Search for the cell housing the specified text and yield its (X, Y) center coordinate. 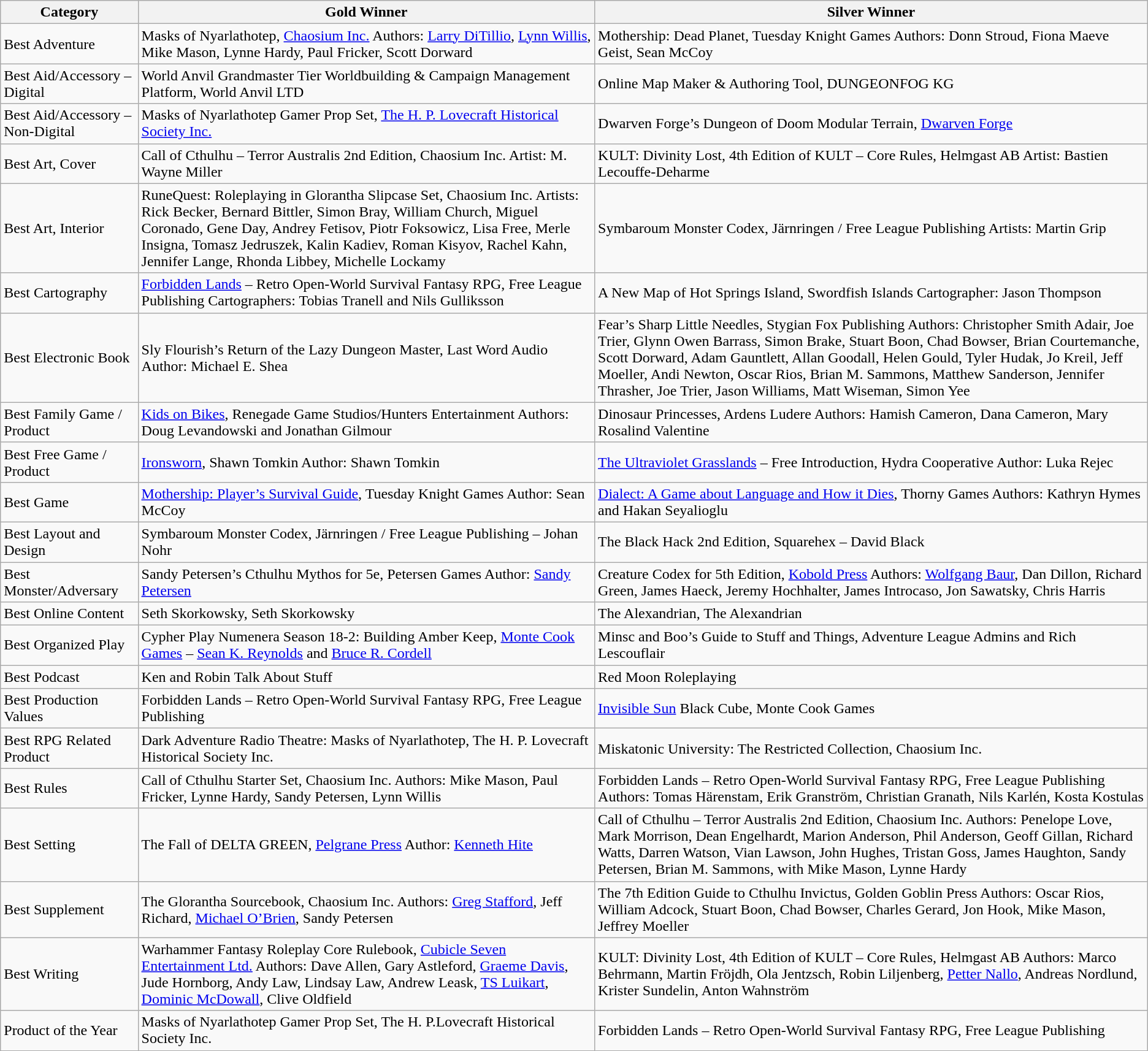
Best Podcast (69, 677)
Best Organized Play (69, 645)
Sly Flourish’s Return of the Lazy Dungeon Master, Last Word Audio Author: Michael E. Shea (367, 357)
Category (69, 12)
Dialect: A Game about Language and How it Dies, Thorny Games Authors: Kathryn Hymes and Hakan Seyalioglu (871, 502)
Gold Winner (367, 12)
Minsc and Boo’s Guide to Stuff and Things, Adventure League Admins and Rich Lescouflair (871, 645)
Miskatonic University: The Restricted Collection, Chaosium Inc. (871, 748)
Mothership: Player’s Survival Guide, Tuesday Knight Games Author: Sean McCoy (367, 502)
Masks of Nyarlathotep Gamer Prop Set, The H. P. Lovecraft Historical Society Inc. (367, 124)
The Fall of DELTA GREEN, Pelgrane Press Author: Kenneth Hite (367, 845)
Best Supplement (69, 909)
Best Monster/Adversary (69, 581)
The Alexandrian, The Alexandrian (871, 614)
Best Game (69, 502)
Best Family Game / Product (69, 422)
Seth Skorkowsky, Seth Skorkowsky (367, 614)
Silver Winner (871, 12)
The Glorantha Sourcebook, Chaosium Inc. Authors: Greg Stafford, Jeff Richard, Michael O’Brien, Sandy Petersen (367, 909)
KULT: Divinity Lost, 4th Edition of KULT – Core Rules, Helmgast AB Artist: Bastien Lecouffe-Deharme (871, 163)
Online Map Maker & Authoring Tool, DUNGEONFOG KG (871, 83)
Symbaroum Monster Codex, Järnringen / Free League Publishing – Johan Nohr (367, 542)
Dark Adventure Radio Theatre: Masks of Nyarlathotep, The H. P. Lovecraft Historical Society Inc. (367, 748)
The Ultraviolet Grasslands – Free Introduction, Hydra Cooperative Author: Luka Rejec (871, 462)
Best Art, Cover (69, 163)
Product of the Year (69, 1030)
Dinosaur Princesses, Ardens Ludere Authors: Hamish Cameron, Dana Cameron, Mary Rosalind Valentine (871, 422)
Sandy Petersen’s Cthulhu Mythos for 5e, Petersen Games Author: Sandy Petersen (367, 581)
Best Free Game / Product (69, 462)
Symbaroum Monster Codex, Järnringen / Free League Publishing Artists: Martin Grip (871, 228)
Best Production Values (69, 709)
Best Online Content (69, 614)
Masks of Nyarlathotep Gamer Prop Set, The H. P.Lovecraft Historical Society Inc. (367, 1030)
Best Electronic Book (69, 357)
Forbidden Lands – Retro Open-World Survival Fantasy RPG, Free League Publishing Cartographers: Tobias Tranell and Nils Gulliksson (367, 293)
Best Rules (69, 789)
Ironsworn, Shawn Tomkin Author: Shawn Tomkin (367, 462)
Best Adventure (69, 44)
Best Art, Interior (69, 228)
Call of Cthulhu Starter Set, Chaosium Inc. Authors: Mike Mason, Paul Fricker, Lynne Hardy, Sandy Petersen, Lynn Willis (367, 789)
Ken and Robin Talk About Stuff (367, 677)
Kids on Bikes, Renegade Game Studios/Hunters Entertainment Authors: Doug Levandowski and Jonathan Gilmour (367, 422)
A New Map of Hot Springs Island, Swordfish Islands Cartographer: Jason Thompson (871, 293)
Cypher Play Numenera Season 18-2: Building Amber Keep, Monte Cook Games – Sean K. Reynolds and Bruce R. Cordell (367, 645)
Dwarven Forge’s Dungeon of Doom Modular Terrain, Dwarven Forge (871, 124)
Red Moon Roleplaying (871, 677)
Call of Cthulhu – Terror Australis 2nd Edition, Chaosium Inc. Artist: M. Wayne Miller (367, 163)
Best Aid/Accessory – Digital (69, 83)
Masks of Nyarlathotep, Chaosium Inc. Authors: Larry DiTillio, Lynn Willis, Mike Mason, Lynne Hardy, Paul Fricker, Scott Dorward (367, 44)
Best Writing (69, 974)
The Black Hack 2nd Edition, Squarehex – David Black (871, 542)
Best Layout and Design (69, 542)
Best RPG Related Product (69, 748)
Best Aid/Accessory – Non-Digital (69, 124)
World Anvil Grandmaster Tier Worldbuilding & Campaign Management Platform, World Anvil LTD (367, 83)
Best Cartography (69, 293)
Invisible Sun Black Cube, Monte Cook Games (871, 709)
Mothership: Dead Planet, Tuesday Knight Games Authors: Donn Stroud, Fiona Maeve Geist, Sean McCoy (871, 44)
Best Setting (69, 845)
